Provide the (X, Y) coordinate of the cell's center where the given text is located.  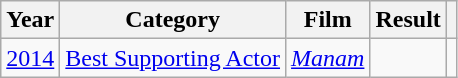
Manam (328, 58)
Year (30, 20)
Category (173, 20)
Film (328, 20)
2014 (30, 58)
Best Supporting Actor (173, 58)
Result (408, 20)
